Return (X, Y) of the center of cell containing provided text 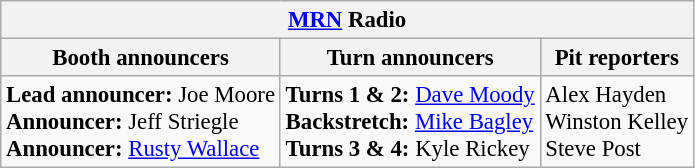
Lead announcer: Joe MooreAnnouncer: Jeff StriegleAnnouncer: Rusty Wallace (141, 122)
MRN Radio (348, 20)
Turns 1 & 2: Dave MoodyBackstretch: Mike BagleyTurns 3 & 4: Kyle Rickey (410, 122)
Pit reporters (616, 58)
Alex HaydenWinston KelleySteve Post (616, 122)
Booth announcers (141, 58)
Turn announcers (410, 58)
